Find where the given text appears and provide that cell's center as [x, y] coordinate. 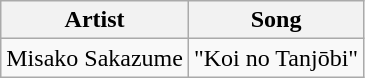
Artist [95, 20]
Misako Sakazume [95, 58]
"Koi no Tanjōbi" [276, 58]
Song [276, 20]
